Extract the (x, y) coordinate from the center of the cell holding the provided text.  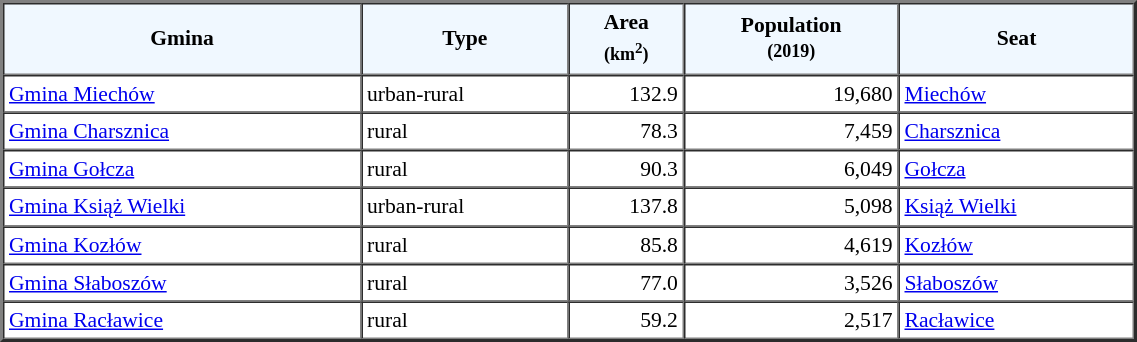
2,517 (792, 321)
Seat (1016, 38)
Gmina Kozłów (182, 245)
Gmina (182, 38)
Gołcza (1016, 169)
4,619 (792, 245)
Słaboszów (1016, 283)
Kozłów (1016, 245)
132.9 (626, 93)
7,459 (792, 131)
Gmina Racławice (182, 321)
77.0 (626, 283)
Gmina Słaboszów (182, 283)
Miechów (1016, 93)
Książ Wielki (1016, 207)
5,098 (792, 207)
Population(2019) (792, 38)
59.2 (626, 321)
Gmina Miechów (182, 93)
Charsznica (1016, 131)
Gmina Charsznica (182, 131)
Gmina Książ Wielki (182, 207)
3,526 (792, 283)
85.8 (626, 245)
19,680 (792, 93)
Gmina Gołcza (182, 169)
78.3 (626, 131)
Racławice (1016, 321)
6,049 (792, 169)
Area(km2) (626, 38)
Type (465, 38)
137.8 (626, 207)
90.3 (626, 169)
